Capture the cell that displays the provided text and extract its (X, Y) central coordinate. 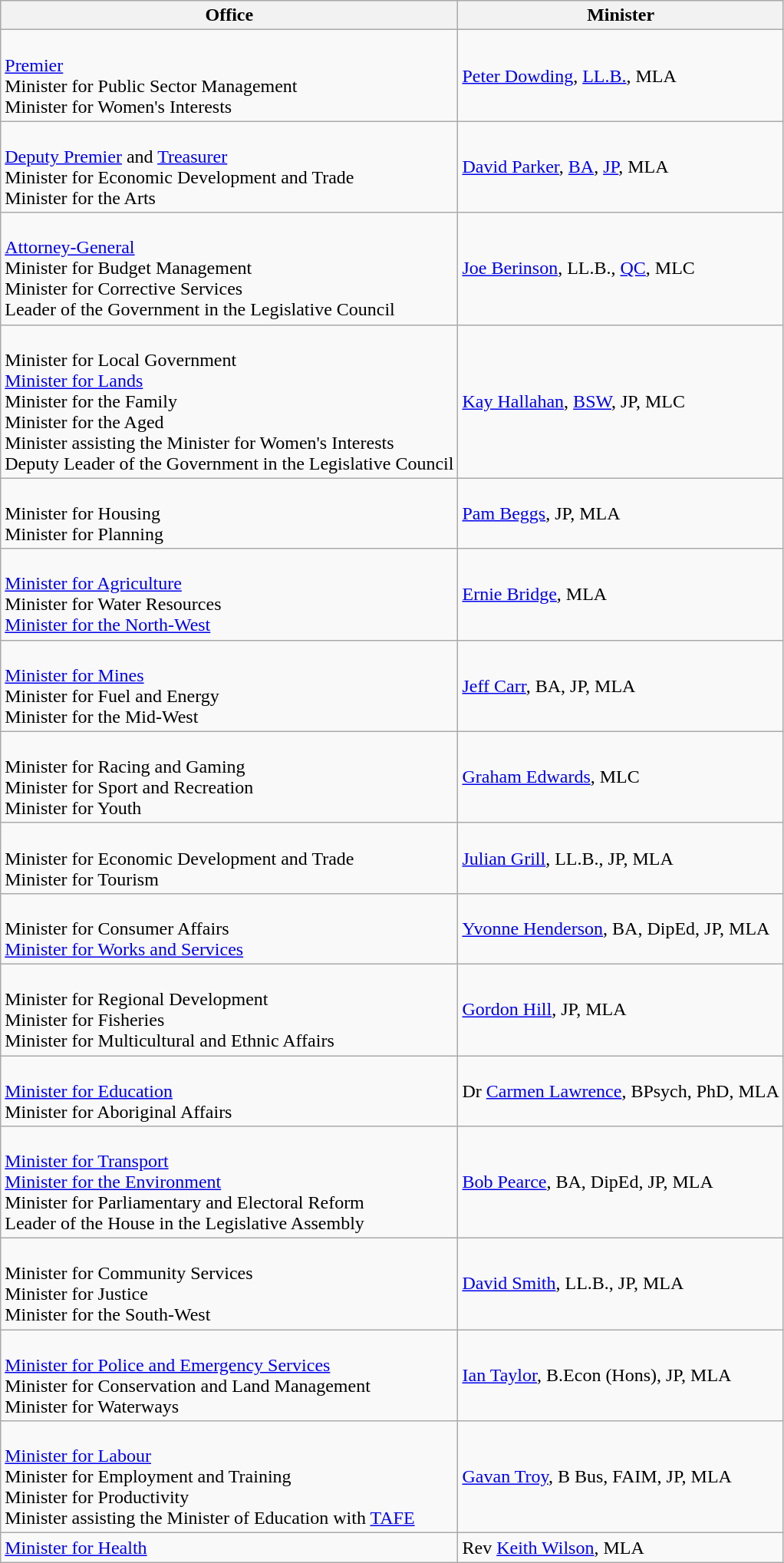
Julian Grill, LL.B., JP, MLA (621, 858)
Minister for Economic Development and Trade Minister for Tourism (229, 858)
Deputy Premier and Treasurer Minister for Economic Development and Trade Minister for the Arts (229, 167)
Premier Minister for Public Sector Management Minister for Women's Interests (229, 75)
Gavan Troy, B Bus, FAIM, JP, MLA (621, 1477)
Yvonne Henderson, BA, DipEd, JP, MLA (621, 928)
Minister for Racing and Gaming Minister for Sport and Recreation Minister for Youth (229, 777)
Jeff Carr, BA, JP, MLA (621, 686)
Office (229, 15)
Minister (621, 15)
David Smith, LL.B., JP, MLA (621, 1284)
Pam Beggs, JP, MLA (621, 513)
Minister for Transport Minister for the Environment Minister for Parliamentary and Electoral Reform Leader of the House in the Legislative Assembly (229, 1182)
Minister for Community Services Minister for Justice Minister for the South-West (229, 1284)
Attorney-General Minister for Budget Management Minister for Corrective Services Leader of the Government in the Legislative Council (229, 269)
Joe Berinson, LL.B., QC, MLC (621, 269)
Minister for Regional Development Minister for Fisheries Minister for Multicultural and Ethnic Affairs (229, 1010)
Minister for Mines Minister for Fuel and Energy Minister for the Mid-West (229, 686)
Ernie Bridge, MLA (621, 594)
Dr Carmen Lawrence, BPsych, PhD, MLA (621, 1091)
Graham Edwards, MLC (621, 777)
Minister for Agriculture Minister for Water Resources Minister for the North-West (229, 594)
Minister for Health (229, 1548)
Peter Dowding, LL.B., MLA (621, 75)
David Parker, BA, JP, MLA (621, 167)
Minister for Police and Emergency Services Minister for Conservation and Land Management Minister for Waterways (229, 1375)
Minister for Consumer Affairs Minister for Works and Services (229, 928)
Gordon Hill, JP, MLA (621, 1010)
Rev Keith Wilson, MLA (621, 1548)
Minister for Housing Minister for Planning (229, 513)
Kay Hallahan, BSW, JP, MLC (621, 401)
Ian Taylor, B.Econ (Hons), JP, MLA (621, 1375)
Bob Pearce, BA, DipEd, JP, MLA (621, 1182)
Minister for Education Minister for Aboriginal Affairs (229, 1091)
Minister for Labour Minister for Employment and Training Minister for Productivity Minister assisting the Minister of Education with TAFE (229, 1477)
